Determine the [x, y] coordinate at the center of the cell enclosing the given text.  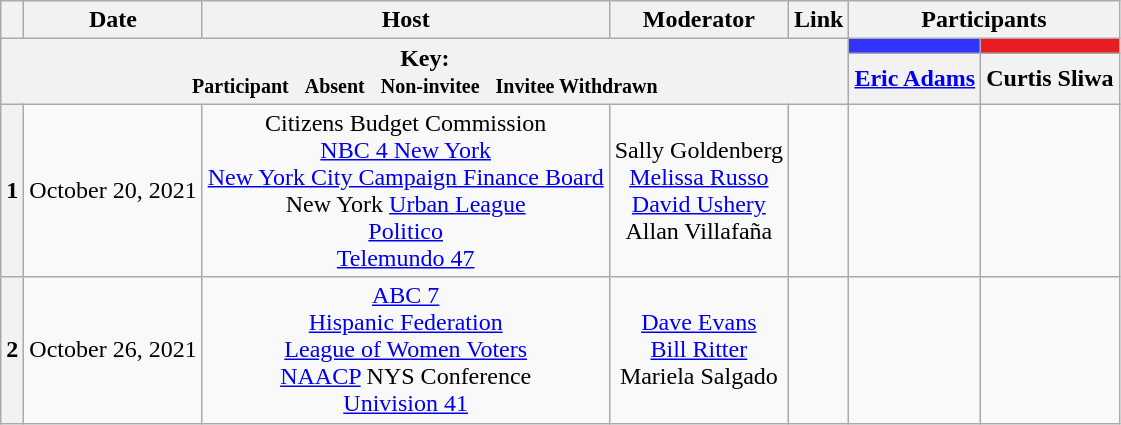
2 [12, 350]
Participants [984, 20]
Dave EvansBill RitterMariela Salgado [698, 350]
1 [12, 190]
Curtis Sliwa [1050, 78]
Citizens Budget CommissionNBC 4 New York New York City Campaign Finance Board New York Urban LeaguePoliticoTelemundo 47 [406, 190]
Key: Participant Absent Non-invitee Invitee Withdrawn [425, 72]
Host [406, 20]
Link [818, 20]
Sally GoldenbergMelissa RussoDavid UsheryAllan Villafaña [698, 190]
October 20, 2021 [113, 190]
Eric Adams [915, 78]
October 26, 2021 [113, 350]
Date [113, 20]
Moderator [698, 20]
ABC 7Hispanic FederationLeague of Women VotersNAACP NYS ConferenceUnivision 41 [406, 350]
